From the cell containing the given text, extract its center point as [x, y] coordinate. 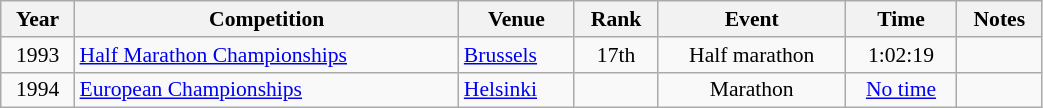
No time [900, 90]
1:02:19 [900, 55]
Time [900, 19]
Event [752, 19]
European Championships [267, 90]
Competition [267, 19]
Half Marathon Championships [267, 55]
Rank [616, 19]
Helsinki [516, 90]
17th [616, 55]
Notes [1000, 19]
Marathon [752, 90]
Half marathon [752, 55]
1994 [38, 90]
1993 [38, 55]
Brussels [516, 55]
Year [38, 19]
Venue [516, 19]
